Extract the (X, Y) coordinate from the center of the cell holding the provided text.  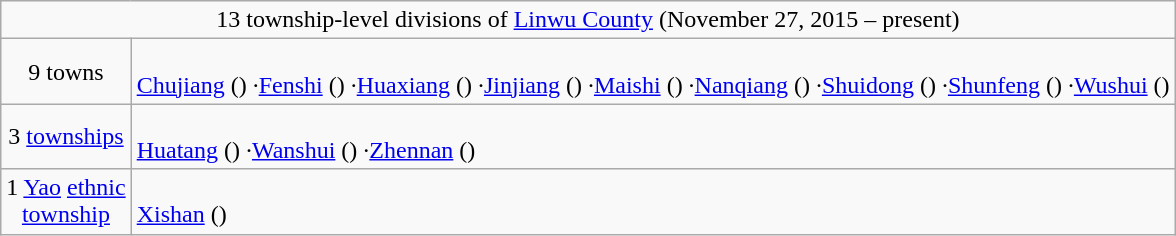
Xishan () (653, 202)
Chujiang () ·Fenshi () ·Huaxiang () ·Jinjiang () ·Maishi () ·Nanqiang () ·Shuidong () ·Shunfeng () ·Wushui () (653, 72)
1 Yao ethnictownship (66, 202)
Huatang () ·Wanshui () ·Zhennan () (653, 136)
9 towns (66, 72)
13 township-level divisions of Linwu County (November 27, 2015 – present) (588, 20)
3 townships (66, 136)
